Scan for the cell matching the given text and deliver its (x, y) coordinate at center. 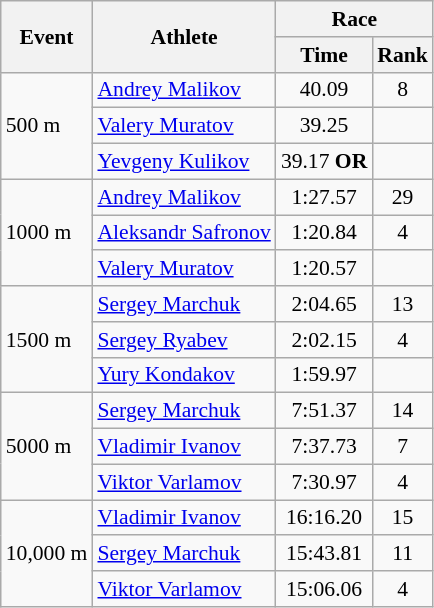
7:30.97 (324, 482)
40.09 (324, 90)
39.17 OR (324, 162)
15 (402, 518)
Race (354, 19)
1:20.84 (324, 233)
Sergey Ryabev (184, 340)
5000 m (47, 446)
Event (47, 36)
500 m (47, 126)
2:04.65 (324, 304)
1:59.97 (324, 375)
15:06.06 (324, 589)
7:37.73 (324, 447)
16:16.20 (324, 518)
Yevgeny Kulikov (184, 162)
Athlete (184, 36)
Aleksandr Safronov (184, 233)
29 (402, 197)
11 (402, 554)
7:51.37 (324, 411)
7 (402, 447)
10,000 m (47, 554)
15:43.81 (324, 554)
Yury Kondakov (184, 375)
1:20.57 (324, 269)
13 (402, 304)
14 (402, 411)
1000 m (47, 232)
1:27.57 (324, 197)
8 (402, 90)
39.25 (324, 126)
Time (324, 55)
2:02.15 (324, 340)
Rank (402, 55)
1500 m (47, 340)
